Output the [X, Y] coordinate of the center of the cell containing the given text.  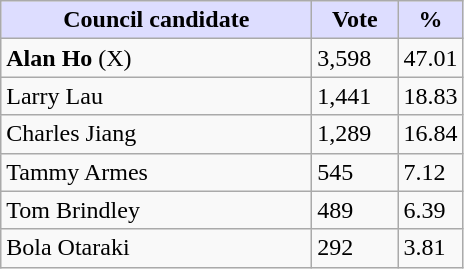
% [430, 20]
6.39 [430, 210]
Tom Brindley [156, 210]
Alan Ho (X) [156, 58]
Council candidate [156, 20]
1,289 [355, 134]
545 [355, 172]
Larry Lau [156, 96]
292 [355, 248]
3.81 [430, 248]
18.83 [430, 96]
Bola Otaraki [156, 248]
Tammy Armes [156, 172]
Charles Jiang [156, 134]
7.12 [430, 172]
1,441 [355, 96]
Vote [355, 20]
3,598 [355, 58]
489 [355, 210]
47.01 [430, 58]
16.84 [430, 134]
